Output the (X, Y) coordinate of the center of the cell containing the given text.  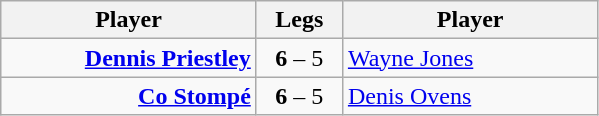
Legs (299, 20)
Dennis Priestley (129, 58)
Wayne Jones (470, 58)
Co Stompé (129, 96)
Denis Ovens (470, 96)
